Pinpoint the cell where the given text exists, returning its (X, Y) midpoint coordinate. 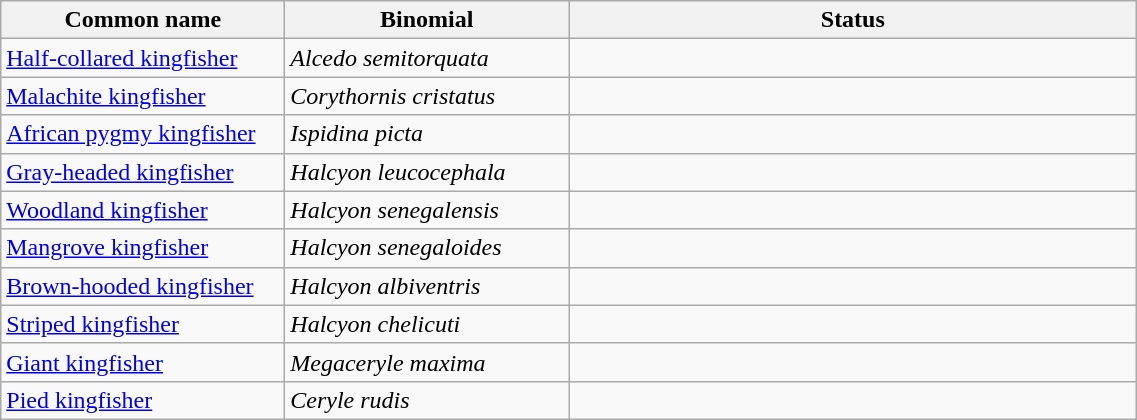
Woodland kingfisher (143, 210)
Common name (143, 20)
Half-collared kingfisher (143, 58)
Mangrove kingfisher (143, 248)
Giant kingfisher (143, 362)
Halcyon leucocephala (427, 172)
Gray-headed kingfisher (143, 172)
Brown-hooded kingfisher (143, 286)
Pied kingfisher (143, 400)
Halcyon chelicuti (427, 324)
Striped kingfisher (143, 324)
Halcyon albiventris (427, 286)
Malachite kingfisher (143, 96)
Binomial (427, 20)
Halcyon senegalensis (427, 210)
African pygmy kingfisher (143, 134)
Corythornis cristatus (427, 96)
Megaceryle maxima (427, 362)
Halcyon senegaloides (427, 248)
Alcedo semitorquata (427, 58)
Ispidina picta (427, 134)
Status (853, 20)
Ceryle rudis (427, 400)
